Return [x, y] of the center of cell containing provided text 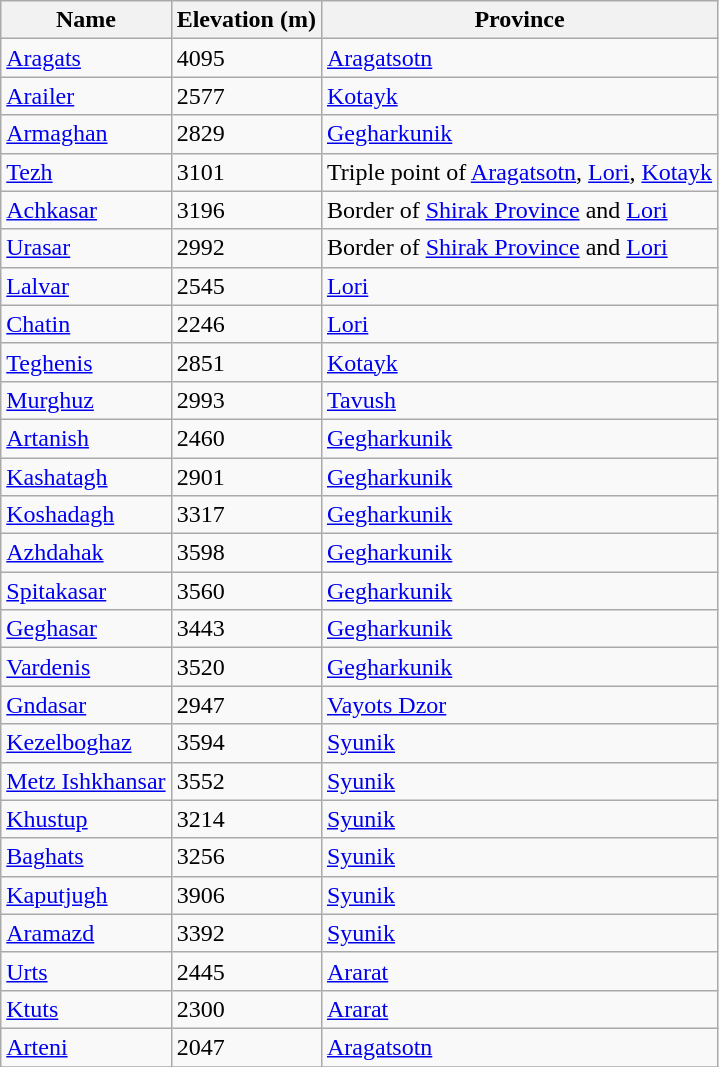
Geghasar [86, 629]
Baghats [86, 857]
3256 [246, 857]
Kaputjugh [86, 895]
Artanish [86, 438]
2993 [246, 400]
Murghuz [86, 400]
Metz Ishkhansar [86, 781]
Tavush [519, 400]
2047 [246, 1047]
Teghenis [86, 362]
Spitakasar [86, 591]
2445 [246, 971]
3317 [246, 515]
3520 [246, 667]
Arteni [86, 1047]
Kashatagh [86, 477]
Azhdahak [86, 553]
3594 [246, 743]
Province [519, 20]
3443 [246, 629]
3598 [246, 553]
2851 [246, 362]
Urts [86, 971]
Ktuts [86, 1009]
Gndasar [86, 705]
3196 [246, 210]
Triple point of Aragatsotn, Lori, Kotayk [519, 172]
Chatin [86, 324]
3560 [246, 591]
Aragats [86, 58]
2577 [246, 96]
Urasar [86, 248]
2246 [246, 324]
2300 [246, 1009]
3552 [246, 781]
2947 [246, 705]
Arailer [86, 96]
3906 [246, 895]
2901 [246, 477]
Kezelboghaz [86, 743]
Vayots Dzor [519, 705]
2829 [246, 134]
Elevation (m) [246, 20]
Aramazd [86, 933]
4095 [246, 58]
3392 [246, 933]
Tezh [86, 172]
Armaghan [86, 134]
Achkasar [86, 210]
Name [86, 20]
Koshadagh [86, 515]
2460 [246, 438]
Lalvar [86, 286]
Khustup [86, 819]
2545 [246, 286]
3214 [246, 819]
2992 [246, 248]
Vardenis [86, 667]
3101 [246, 172]
